Return the [X, Y] coordinate for the center point of the cell that contains the specified text.  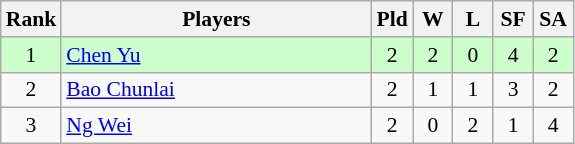
Players [216, 19]
Bao Chunlai [216, 90]
SF [513, 19]
W [433, 19]
Pld [392, 19]
Ng Wei [216, 126]
L [473, 19]
Chen Yu [216, 55]
Rank [32, 19]
SA [553, 19]
